Provide the [x, y] coordinate of the cell's center where the given text is located.  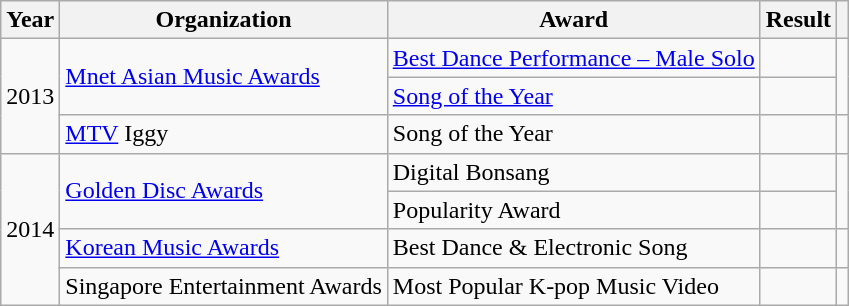
Most Popular K-pop Music Video [574, 286]
2013 [30, 96]
Singapore Entertainment Awards [224, 286]
Mnet Asian Music Awards [224, 77]
Best Dance Performance – Male Solo [574, 58]
Result [798, 20]
2014 [30, 229]
Golden Disc Awards [224, 191]
Year [30, 20]
MTV Iggy [224, 134]
Organization [224, 20]
Best Dance & Electronic Song [574, 248]
Award [574, 20]
Popularity Award [574, 210]
Korean Music Awards [224, 248]
Digital Bonsang [574, 172]
